Return the [X, Y] coordinate for the center point of the cell that contains the specified text.  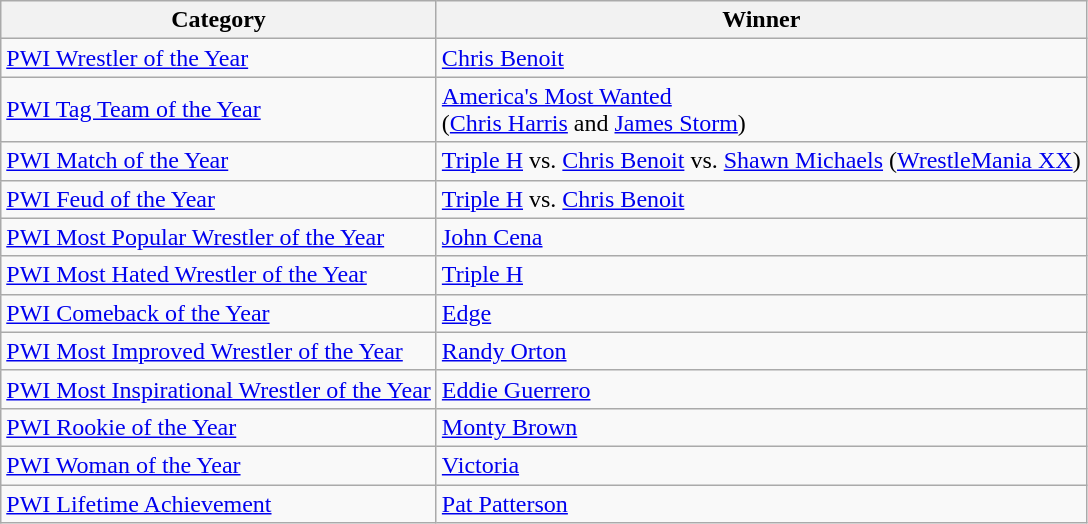
Chris Benoit [761, 58]
Monty Brown [761, 427]
Winner [761, 20]
PWI Match of the Year [219, 161]
Triple H vs. Chris Benoit vs. Shawn Michaels (WrestleMania XX) [761, 161]
Edge [761, 313]
PWI Most Improved Wrestler of the Year [219, 351]
Randy Orton [761, 351]
PWI Rookie of the Year [219, 427]
Triple H [761, 275]
Eddie Guerrero [761, 389]
PWI Lifetime Achievement [219, 503]
America's Most Wanted(Chris Harris and James Storm) [761, 110]
PWI Most Inspirational Wrestler of the Year [219, 389]
PWI Comeback of the Year [219, 313]
PWI Feud of the Year [219, 199]
Category [219, 20]
John Cena [761, 237]
PWI Tag Team of the Year [219, 110]
Pat Patterson [761, 503]
PWI Most Popular Wrestler of the Year [219, 237]
PWI Wrestler of the Year [219, 58]
PWI Most Hated Wrestler of the Year [219, 275]
PWI Woman of the Year [219, 465]
Triple H vs. Chris Benoit [761, 199]
Victoria [761, 465]
